Search for the cell housing the specified text and yield its (X, Y) center coordinate. 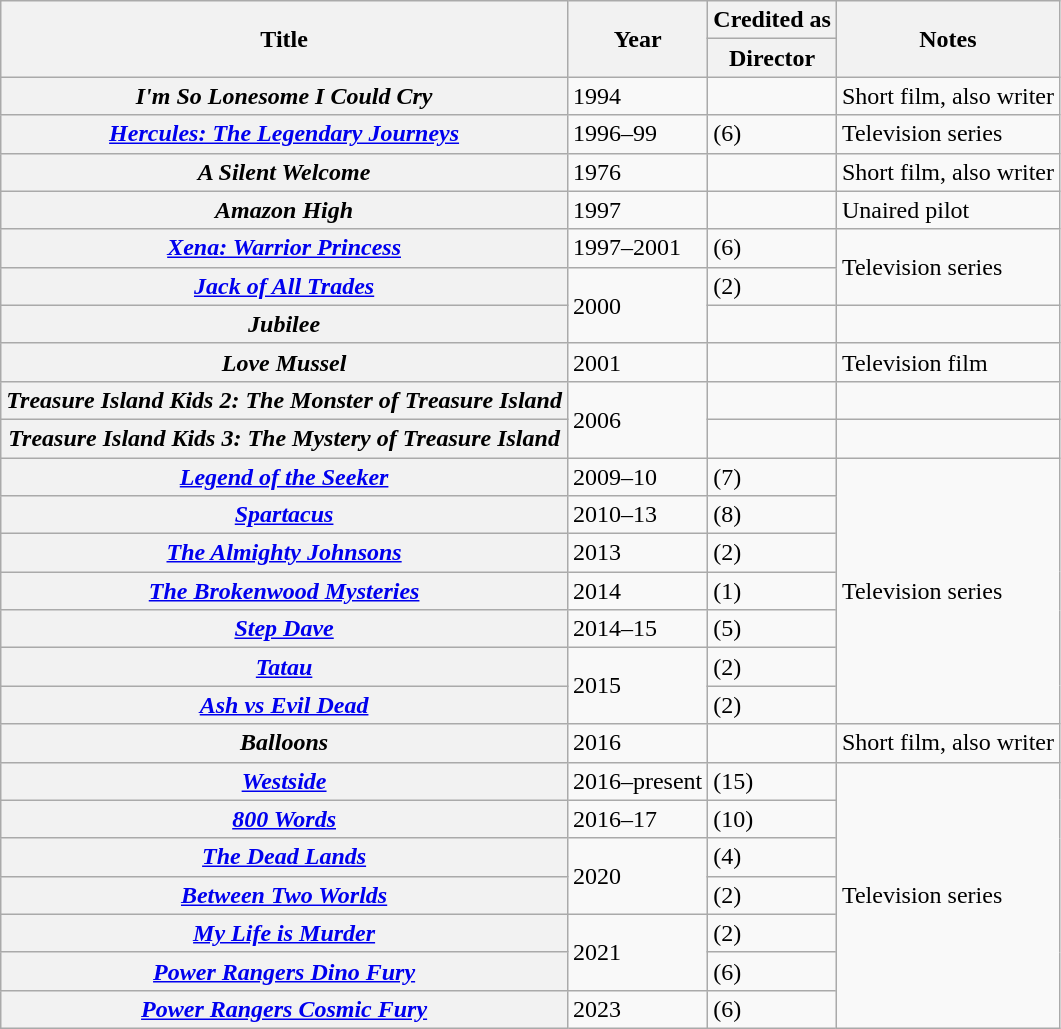
2023 (637, 1009)
1976 (637, 172)
Legend of the Seeker (284, 477)
The Brokenwood Mysteries (284, 591)
(4) (772, 857)
2000 (637, 305)
(5) (772, 629)
1994 (637, 96)
The Almighty Johnsons (284, 553)
2016–17 (637, 819)
Treasure Island Kids 3: The Mystery of Treasure Island (284, 438)
Director (772, 58)
Unaired pilot (948, 210)
(8) (772, 515)
(15) (772, 781)
2015 (637, 686)
Power Rangers Cosmic Fury (284, 1009)
2009–10 (637, 477)
Year (637, 39)
Treasure Island Kids 2: The Monster of Treasure Island (284, 400)
Spartacus (284, 515)
Jack of All Trades (284, 286)
Xena: Warrior Princess (284, 248)
(7) (772, 477)
Notes (948, 39)
2014–15 (637, 629)
Hercules: The Legendary Journeys (284, 134)
2016 (637, 743)
2021 (637, 952)
A Silent Welcome (284, 172)
Step Dave (284, 629)
Ash vs Evil Dead (284, 705)
1997 (637, 210)
My Life is Murder (284, 933)
Television film (948, 362)
2001 (637, 362)
2020 (637, 876)
Balloons (284, 743)
I'm So Lonesome I Could Cry (284, 96)
Amazon High (284, 210)
1996–99 (637, 134)
Tatau (284, 667)
Power Rangers Dino Fury (284, 971)
Between Two Worlds (284, 895)
2010–13 (637, 515)
Jubilee (284, 324)
2013 (637, 553)
1997–2001 (637, 248)
Love Mussel (284, 362)
2006 (637, 419)
2014 (637, 591)
Title (284, 39)
800 Words (284, 819)
(1) (772, 591)
The Dead Lands (284, 857)
2016–present (637, 781)
(10) (772, 819)
Credited as (772, 20)
Westside (284, 781)
